From the cell containing the given text, extract its center point as [X, Y] coordinate. 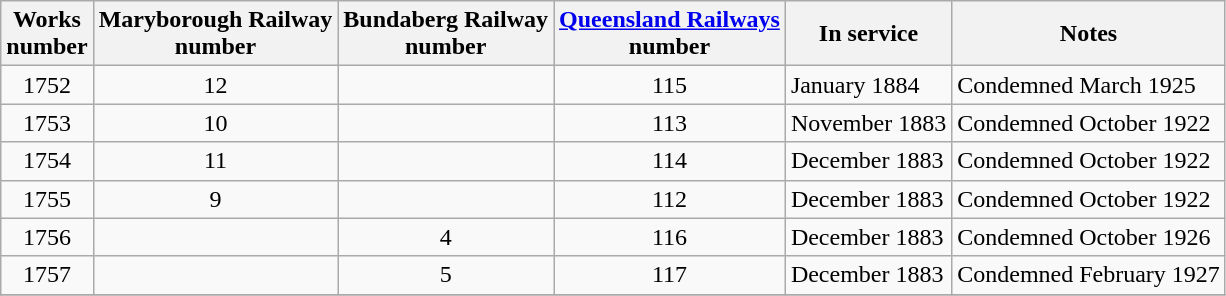
5 [446, 275]
Condemned March 1925 [1089, 85]
Bundaberg Railwaynumber [446, 34]
11 [216, 161]
12 [216, 85]
1752 [47, 85]
Condemned February 1927 [1089, 275]
113 [670, 123]
115 [670, 85]
4 [446, 237]
Condemned October 1926 [1089, 237]
116 [670, 237]
Maryborough Railwaynumber [216, 34]
117 [670, 275]
1757 [47, 275]
114 [670, 161]
1755 [47, 199]
10 [216, 123]
Worksnumber [47, 34]
November 1883 [868, 123]
Notes [1089, 34]
9 [216, 199]
112 [670, 199]
Queensland Railwaysnumber [670, 34]
January 1884 [868, 85]
1756 [47, 237]
In service [868, 34]
1753 [47, 123]
1754 [47, 161]
